Detect which cell encompasses the target text, then output its [x, y] center coordinate. 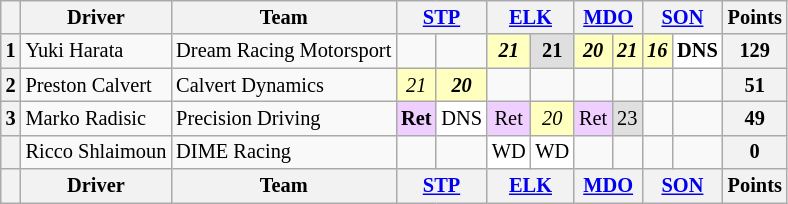
0 [755, 152]
49 [755, 118]
DIME Racing [284, 152]
Calvert Dynamics [284, 85]
Precision Driving [284, 118]
3 [11, 118]
51 [755, 85]
2 [11, 85]
1 [11, 51]
Marko Radisic [96, 118]
Ricco Shlaimoun [96, 152]
Dream Racing Motorsport [284, 51]
Yuki Harata [96, 51]
16 [657, 51]
Preston Calvert [96, 85]
129 [755, 51]
23 [627, 118]
